Provide the [X, Y] coordinate of the cell's center where the given text is located.  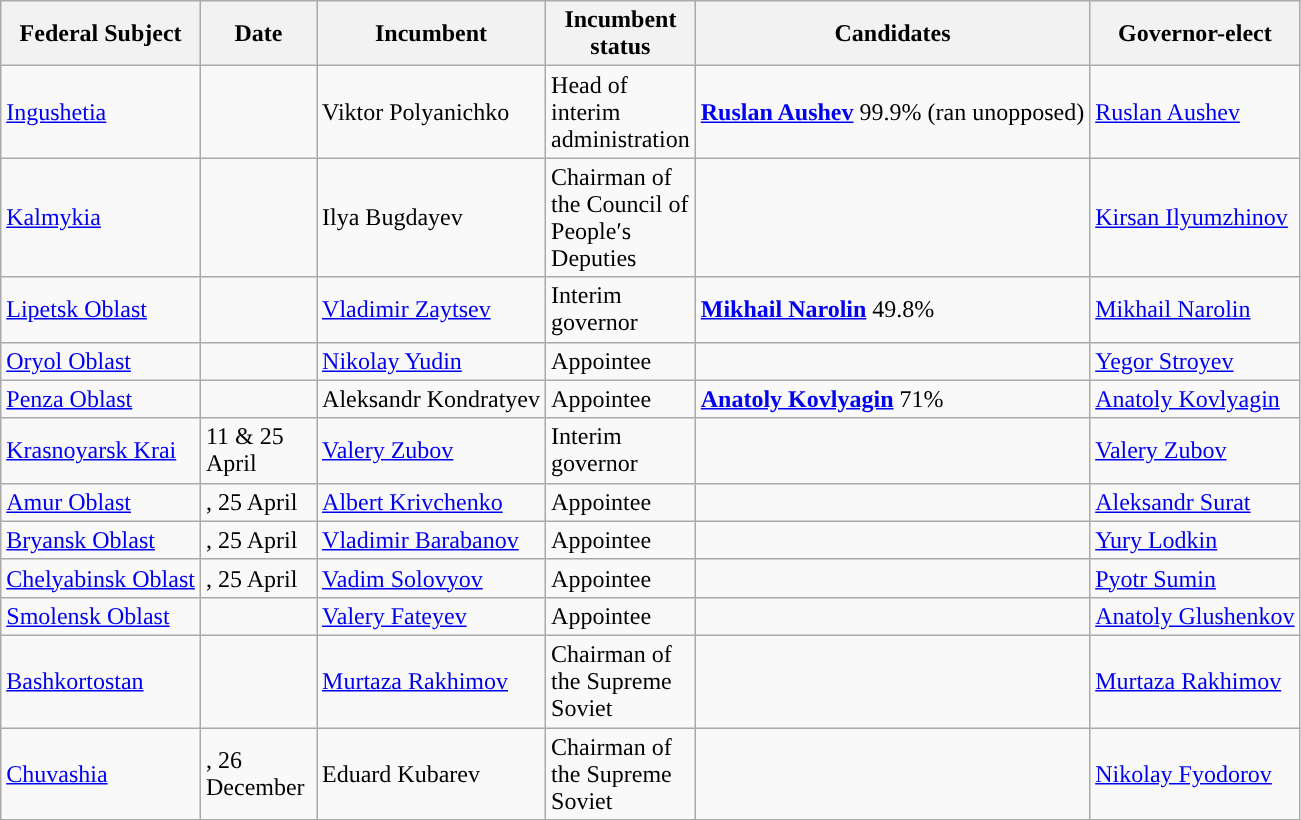
Date [258, 34]
Yury Lodkin [1195, 540]
Lipetsk Oblast [101, 310]
Nikolay Yudin [432, 361]
Ingushetia [101, 112]
Bryansk Oblast [101, 540]
Head of interim administration [621, 112]
Incumbent status [621, 34]
Pyotr Sumin [1195, 578]
Yegor Stroyev [1195, 361]
Penza Oblast [101, 399]
Krasnoyarsk Krai [101, 450]
Ilya Bugdayev [432, 218]
Incumbent [432, 34]
Federal Subject [101, 34]
Kalmykia [101, 218]
Bashkortostan [101, 681]
Vadim Solovyov [432, 578]
Aleksandr Surat [1195, 502]
Nikolay Fyodorov [1195, 774]
Candidates [892, 34]
Ruslan Aushev 99.9% (ran unopposed) [892, 112]
Smolensk Oblast [101, 616]
Oryol Oblast [101, 361]
Amur Oblast [101, 502]
Anatoly Kovlyagin [1195, 399]
Eduard Kubarev [432, 774]
Vladimir Barabanov [432, 540]
, 26 December [258, 774]
Vladimir Zaytsev [432, 310]
Mikhail Narolin [1195, 310]
Kirsan Ilyumzhinov [1195, 218]
Anatoly Kovlyagin 71% [892, 399]
Aleksandr Kondratyev [432, 399]
Chuvashia [101, 774]
Valery Fateyev [432, 616]
Chairman of the Council of People′s Deputies [621, 218]
11 & 25 April [258, 450]
Anatoly Glushenkov [1195, 616]
Viktor Polyanichko [432, 112]
Albert Krivchenko [432, 502]
Ruslan Aushev [1195, 112]
Governor-elect [1195, 34]
Chelyabinsk Oblast [101, 578]
Mikhail Narolin 49.8% [892, 310]
